From the cell containing the given text, extract its center point as [X, Y] coordinate. 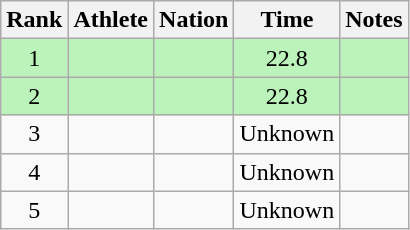
Notes [374, 20]
1 [34, 58]
Time [287, 20]
Nation [194, 20]
4 [34, 172]
3 [34, 134]
5 [34, 210]
2 [34, 96]
Athlete [111, 20]
Rank [34, 20]
